Capture the cell that displays the provided text and extract its [x, y] central coordinate. 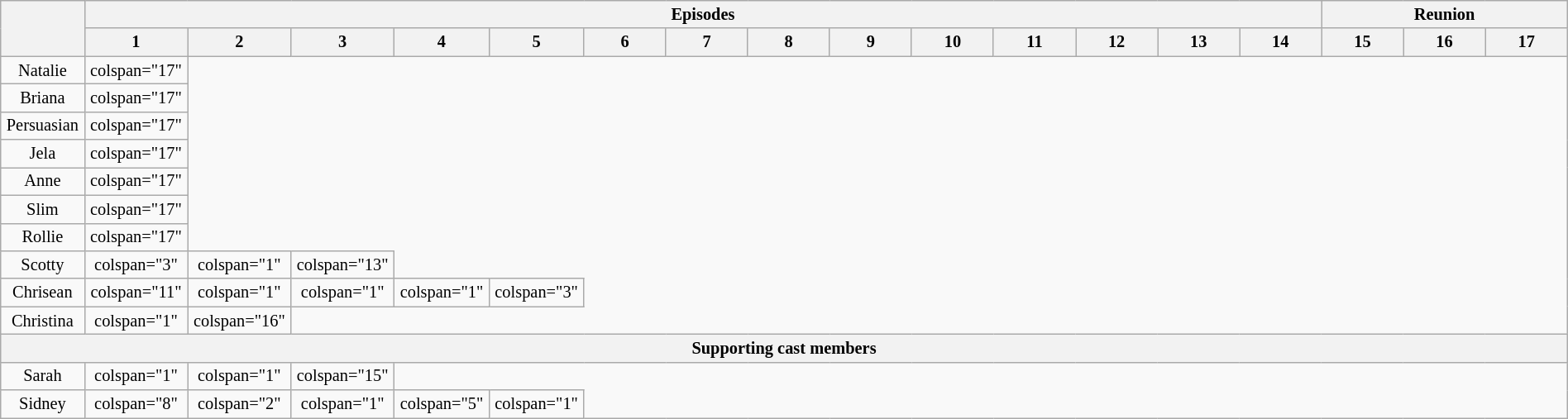
colspan="11" [136, 293]
9 [870, 42]
colspan="13" [342, 264]
11 [1034, 42]
12 [1116, 42]
6 [625, 42]
colspan="5" [442, 404]
Episodes [703, 14]
7 [706, 42]
Scotty [43, 264]
1 [136, 42]
colspan="16" [240, 321]
14 [1280, 42]
2 [240, 42]
Supporting cast members [784, 348]
colspan="8" [136, 404]
Christina [43, 321]
15 [1363, 42]
Natalie [43, 70]
10 [953, 42]
Jela [43, 154]
13 [1199, 42]
Briana [43, 98]
4 [442, 42]
Reunion [1444, 14]
5 [536, 42]
3 [342, 42]
17 [1527, 42]
16 [1444, 42]
Slim [43, 209]
colspan="15" [342, 376]
Sarah [43, 376]
Rollie [43, 237]
Chrisean [43, 293]
Anne [43, 181]
8 [789, 42]
Persuasian [43, 126]
Sidney [43, 404]
colspan="2" [240, 404]
